Identify which cell holds the provided text, then report its [x, y] central coordinate. 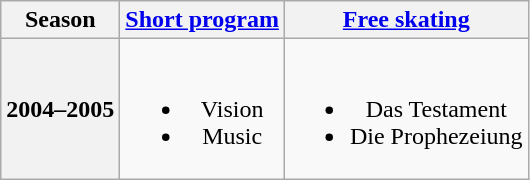
Season [60, 20]
Vision Music [202, 109]
Short program [202, 20]
Free skating [406, 20]
Das Testament Die Prophezeiung [406, 109]
2004–2005 [60, 109]
